Find where the given text appears and provide that cell's center as [X, Y] coordinate. 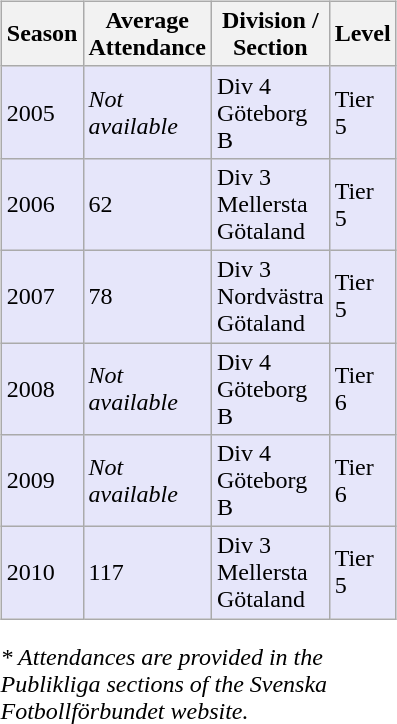
Season [42, 34]
2009 [42, 481]
Div 3 Nordvästra Götaland [270, 296]
78 [147, 296]
2005 [42, 112]
Average Attendance [147, 34]
2007 [42, 296]
2010 [42, 573]
117 [147, 573]
62 [147, 204]
Division / Section [270, 34]
2008 [42, 388]
2006 [42, 204]
Level [362, 34]
